Detect which cell encompasses the target text, then output its (x, y) center coordinate. 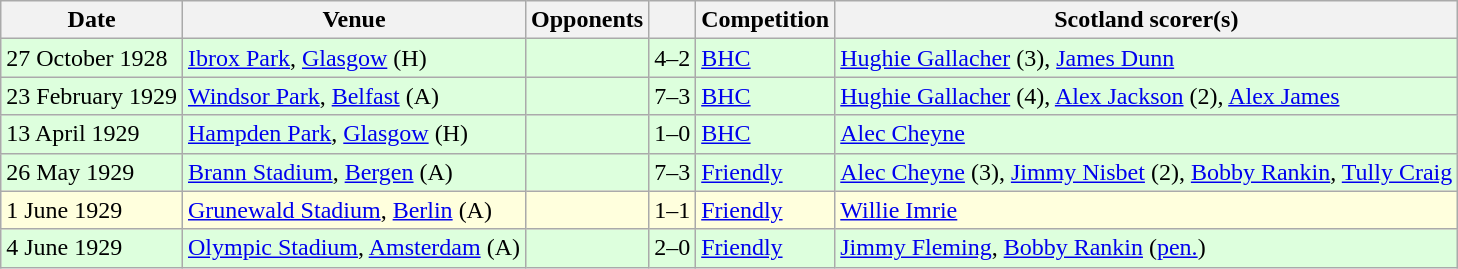
Willie Imrie (1146, 210)
4–2 (672, 58)
Hampden Park, Glasgow (H) (354, 134)
Hughie Gallacher (3), James Dunn (1146, 58)
Opponents (588, 20)
Competition (766, 20)
27 October 1928 (92, 58)
Ibrox Park, Glasgow (H) (354, 58)
Hughie Gallacher (4), Alex Jackson (2), Alex James (1146, 96)
4 June 1929 (92, 248)
1–1 (672, 210)
Olympic Stadium, Amsterdam (A) (354, 248)
Alec Cheyne (1146, 134)
Brann Stadium, Bergen (A) (354, 172)
Jimmy Fleming, Bobby Rankin (pen.) (1146, 248)
Venue (354, 20)
2–0 (672, 248)
Alec Cheyne (3), Jimmy Nisbet (2), Bobby Rankin, Tully Craig (1146, 172)
26 May 1929 (92, 172)
1–0 (672, 134)
1 June 1929 (92, 210)
Grunewald Stadium, Berlin (A) (354, 210)
13 April 1929 (92, 134)
23 February 1929 (92, 96)
Scotland scorer(s) (1146, 20)
Windsor Park, Belfast (A) (354, 96)
Date (92, 20)
